Return [X, Y] of the center of cell containing provided text 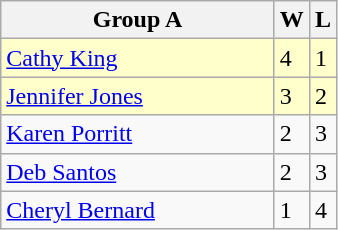
L [322, 20]
Deb Santos [138, 172]
Group A [138, 20]
Jennifer Jones [138, 96]
Cheryl Bernard [138, 210]
W [292, 20]
Karen Porritt [138, 134]
Cathy King [138, 58]
